Output the [X, Y] coordinate of the center of the cell containing the given text.  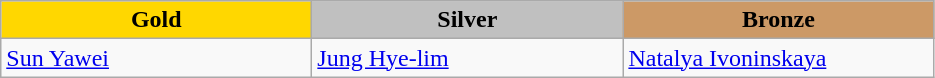
Jung Hye-lim [468, 58]
Silver [468, 20]
Sun Yawei [156, 58]
Gold [156, 20]
Bronze [778, 20]
Natalya Ivoninskaya [778, 58]
